Locate the cell with the specified text and output its [X, Y] center coordinate. 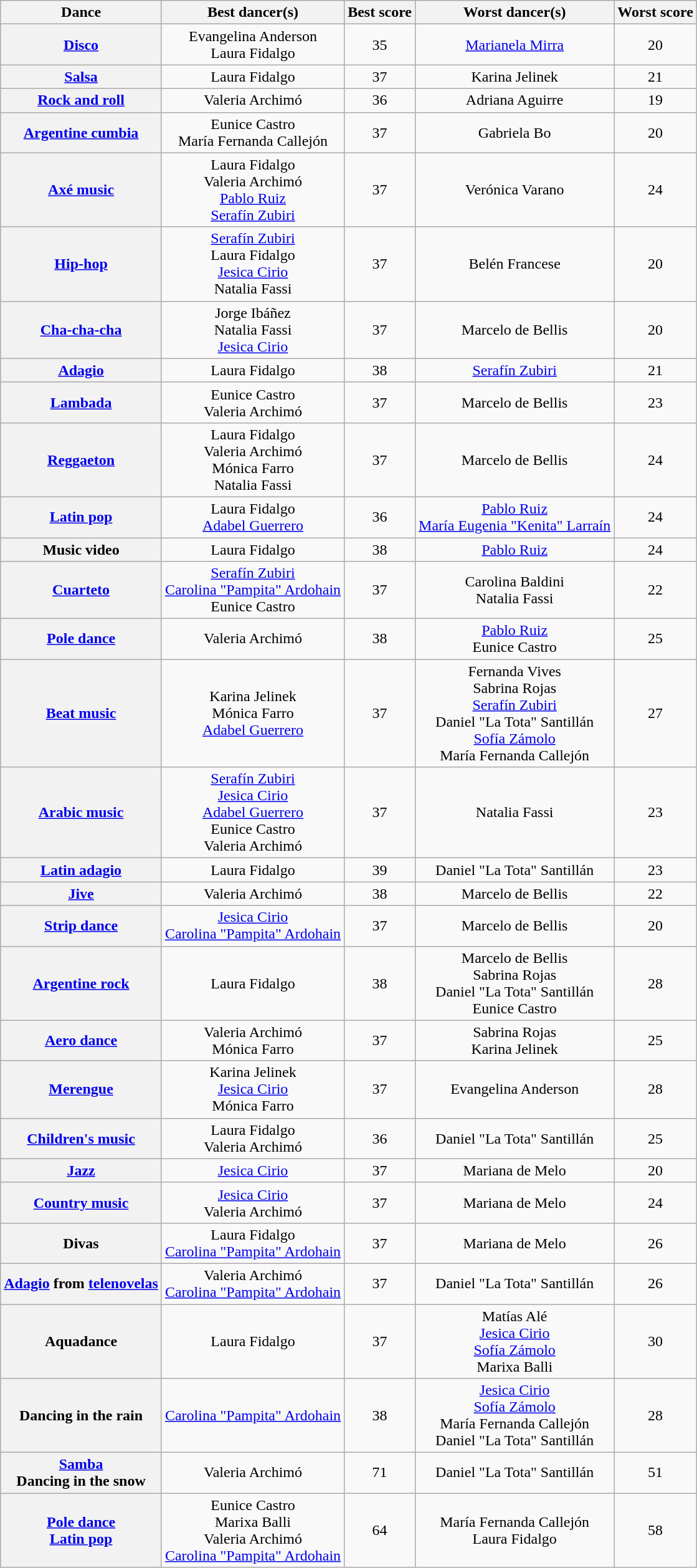
71 [380, 1473]
Karina Jelinek [514, 77]
Disco [81, 45]
Best dancer(s) [253, 12]
Pablo RuizEunice Castro [514, 639]
Serafín Zubiri [514, 370]
Latin pop [81, 517]
19 [655, 100]
39 [380, 870]
Jesica CirioCarolina "Pampita" Ardohain [253, 926]
Pablo RuizMaría Eugenia "Kenita" Larraín [514, 517]
Cuarteto [81, 590]
Laura FidalgoValeria Archimó [253, 1138]
Argentine cumbia [81, 132]
Latin adagio [81, 870]
Evangelina Anderson [514, 1089]
Salsa [81, 77]
58 [655, 1531]
Eunice CastroMaría Fernanda Callejón [253, 132]
30 [655, 1341]
Sabrina RojasKarina Jelinek [514, 1041]
Carolina "Pampita" Ardohain [253, 1416]
Worst score [655, 12]
Adagio from telenovelas [81, 1284]
Argentine rock [81, 983]
Dancing in the rain [81, 1416]
Lambada [81, 403]
Natalia Fassi [514, 813]
Hip-hop [81, 264]
Merengue [81, 1089]
Jesica CirioValeria Archimó [253, 1203]
Marianela Mirra [514, 45]
Laura FidalgoAdabel Guerrero [253, 517]
27 [655, 713]
Jesica Cirio [253, 1170]
Eunice CastroValeria Archimó [253, 403]
Strip dance [81, 926]
Axé music [81, 189]
Arabic music [81, 813]
Belén Francese [514, 264]
Karina JelinekJesica CirioMónica Farro [253, 1089]
Jive [81, 894]
51 [655, 1473]
Serafín ZubiriLaura FidalgoJesica CirioNatalia Fassi [253, 264]
Carolina BaldiniNatalia Fassi [514, 590]
Children's music [81, 1138]
María Fernanda CallejónLaura Fidalgo [514, 1531]
Pablo Ruiz [514, 549]
Music video [81, 549]
Serafín ZubiriCarolina "Pampita" ArdohainEunice Castro [253, 590]
Beat music [81, 713]
Marcelo de BellisSabrina RojasDaniel "La Tota" SantillánEunice Castro [514, 983]
Adagio [81, 370]
Pole danceLatin pop [81, 1531]
Valeria ArchimóMónica Farro [253, 1041]
35 [380, 45]
Aquadance [81, 1341]
Karina JelinekMónica FarroAdabel Guerrero [253, 713]
Jazz [81, 1170]
Matías AléJesica CirioSofía ZámoloMarixa Balli [514, 1341]
Laura FidalgoValeria ArchimóMónica FarroNatalia Fassi [253, 460]
64 [380, 1531]
Evangelina AndersonLaura Fidalgo [253, 45]
Adriana Aguirre [514, 100]
Reggaeton [81, 460]
Fernanda VivesSabrina RojasSerafín ZubiriDaniel "La Tota" SantillánSofía ZámoloMaría Fernanda Callejón [514, 713]
Jesica CirioSofía ZámoloMaría Fernanda CallejónDaniel "La Tota" Santillán [514, 1416]
Dance [81, 12]
Laura FidalgoCarolina "Pampita" Ardohain [253, 1243]
Cha-cha-cha [81, 330]
Serafín ZubiriJesica CirioAdabel GuerreroEunice CastroValeria Archimó [253, 813]
Jorge IbáñezNatalia FassiJesica Cirio [253, 330]
Eunice CastroMarixa BalliValeria ArchimóCarolina "Pampita" Ardohain [253, 1531]
Country music [81, 1203]
Laura FidalgoValeria ArchimóPablo RuizSerafín Zubiri [253, 189]
SambaDancing in the snow [81, 1473]
Pole dance [81, 639]
Divas [81, 1243]
Best score [380, 12]
Worst dancer(s) [514, 12]
Rock and roll [81, 100]
Valeria ArchimóCarolina "Pampita" Ardohain [253, 1284]
Gabriela Bo [514, 132]
Verónica Varano [514, 189]
Aero dance [81, 1041]
